Locate the cell with the specified text and output its [x, y] center coordinate. 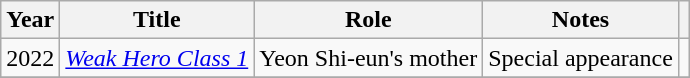
Weak Hero Class 1 [157, 58]
Notes [581, 20]
Role [368, 20]
Year [30, 20]
Special appearance [581, 58]
2022 [30, 58]
Title [157, 20]
Yeon Shi-eun's mother [368, 58]
